Detect which cell encompasses the target text, then output its (x, y) center coordinate. 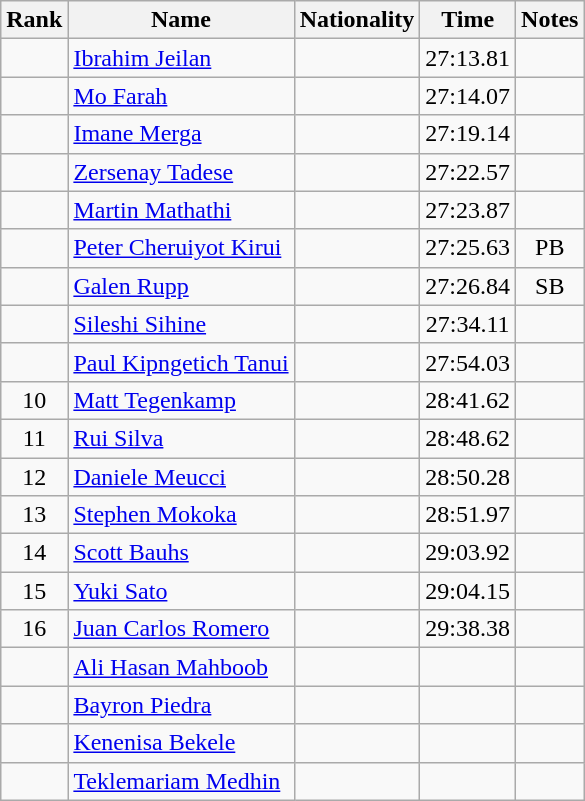
Sileshi Sihine (181, 324)
16 (34, 629)
28:41.62 (468, 400)
Teklemariam Medhin (181, 781)
10 (34, 400)
Nationality (357, 20)
Paul Kipngetich Tanui (181, 362)
27:23.87 (468, 210)
Yuki Sato (181, 591)
Imane Merga (181, 134)
29:38.38 (468, 629)
14 (34, 553)
15 (34, 591)
28:51.97 (468, 515)
Martin Mathathi (181, 210)
27:22.57 (468, 172)
28:50.28 (468, 477)
13 (34, 515)
29:03.92 (468, 553)
Rui Silva (181, 438)
Daniele Meucci (181, 477)
Stephen Mokoka (181, 515)
Juan Carlos Romero (181, 629)
Ibrahim Jeilan (181, 58)
27:34.11 (468, 324)
Zersenay Tadese (181, 172)
Kenenisa Bekele (181, 743)
Bayron Piedra (181, 705)
Name (181, 20)
27:25.63 (468, 248)
28:48.62 (468, 438)
Galen Rupp (181, 286)
11 (34, 438)
27:13.81 (468, 58)
Rank (34, 20)
Time (468, 20)
29:04.15 (468, 591)
Scott Bauhs (181, 553)
27:19.14 (468, 134)
Peter Cheruiyot Kirui (181, 248)
Notes (550, 20)
Ali Hasan Mahboob (181, 667)
27:26.84 (468, 286)
27:54.03 (468, 362)
12 (34, 477)
PB (550, 248)
Mo Farah (181, 96)
Matt Tegenkamp (181, 400)
SB (550, 286)
27:14.07 (468, 96)
